Search for the cell housing the specified text and yield its [x, y] center coordinate. 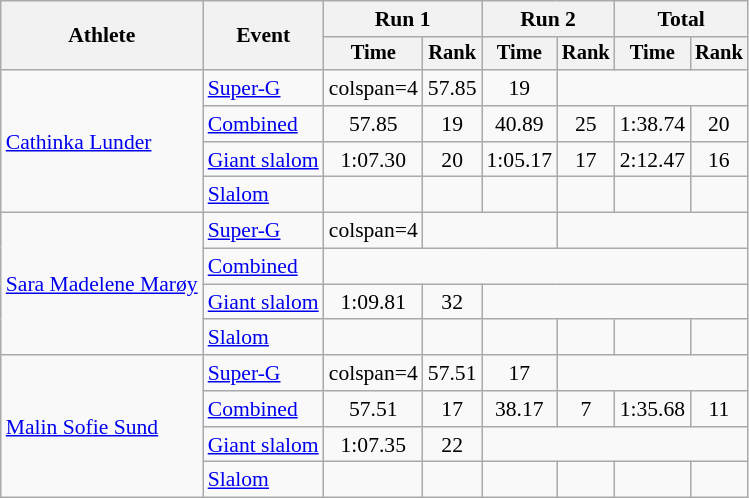
22 [452, 445]
25 [586, 124]
32 [452, 302]
1:38.74 [652, 124]
1:05.17 [520, 160]
Sara Madelene Marøy [102, 284]
Athlete [102, 36]
7 [586, 409]
Run 2 [548, 19]
38.17 [520, 409]
1:07.30 [374, 160]
1:09.81 [374, 302]
Cathinka Lunder [102, 141]
Run 1 [403, 19]
Total [682, 19]
40.89 [520, 124]
Event [264, 36]
11 [719, 409]
2:12.47 [652, 160]
1:07.35 [374, 445]
16 [719, 160]
1:35.68 [652, 409]
Malin Sofie Sund [102, 426]
